Find where the given text appears and provide that cell's center as (x, y) coordinate. 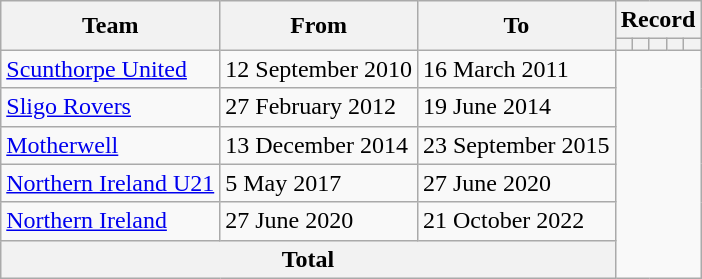
Motherwell (110, 145)
Scunthorpe United (110, 69)
5 May 2017 (319, 183)
27 February 2012 (319, 107)
Team (110, 26)
19 June 2014 (516, 107)
To (516, 26)
From (319, 26)
21 October 2022 (516, 221)
13 December 2014 (319, 145)
Record (658, 20)
Northern Ireland (110, 221)
Northern Ireland U21 (110, 183)
Total (308, 259)
Sligo Rovers (110, 107)
23 September 2015 (516, 145)
16 March 2011 (516, 69)
12 September 2010 (319, 69)
